Detect which cell encompasses the target text, then output its (X, Y) center coordinate. 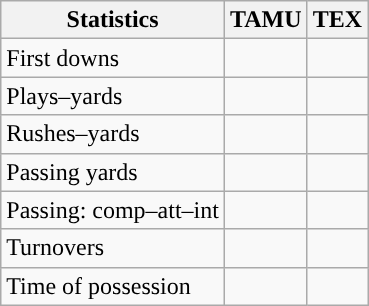
Passing yards (113, 172)
TAMU (266, 20)
Statistics (113, 20)
Passing: comp–att–int (113, 210)
First downs (113, 58)
Turnovers (113, 248)
Rushes–yards (113, 134)
Time of possession (113, 286)
Plays–yards (113, 96)
TEX (337, 20)
